Pinpoint the cell where the given text exists, returning its [X, Y] midpoint coordinate. 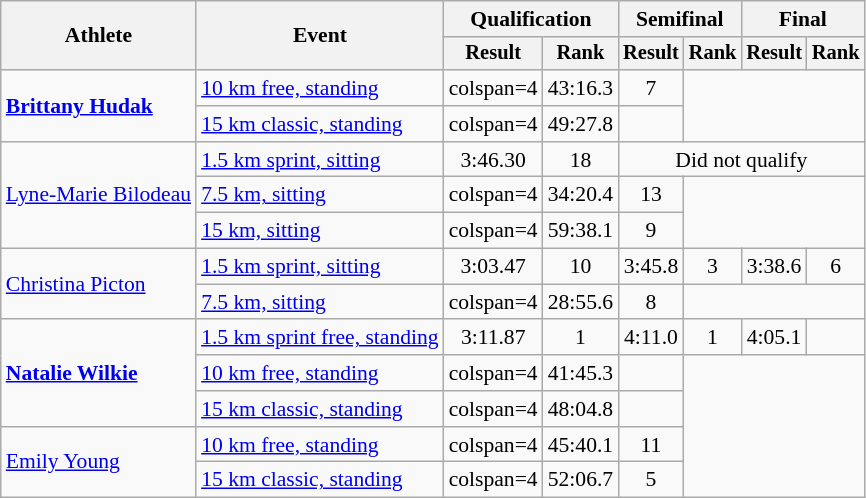
13 [651, 195]
5 [651, 480]
48:04.8 [580, 409]
Athlete [98, 36]
28:55.6 [580, 302]
4:11.0 [651, 338]
7 [651, 88]
45:40.1 [580, 445]
Final [802, 19]
Brittany Hudak [98, 106]
41:45.3 [580, 373]
3:46.30 [494, 160]
15 km, sitting [320, 231]
Semifinal [680, 19]
49:27.8 [580, 124]
10 [580, 267]
9 [651, 231]
Qualification [532, 19]
18 [580, 160]
1.5 km sprint free, standing [320, 338]
4:05.1 [774, 338]
6 [836, 267]
Natalie Wilkie [98, 374]
34:20.4 [580, 195]
3:03.47 [494, 267]
59:38.1 [580, 231]
3 [713, 267]
11 [651, 445]
Lyne-Marie Bilodeau [98, 196]
52:06.7 [580, 480]
Did not qualify [741, 160]
3:45.8 [651, 267]
3:38.6 [774, 267]
Emily Young [98, 462]
43:16.3 [580, 88]
Christina Picton [98, 284]
8 [651, 302]
Event [320, 36]
3:11.87 [494, 338]
